For the text-containing cell, return its midpoint in [X, Y] coordinate format. 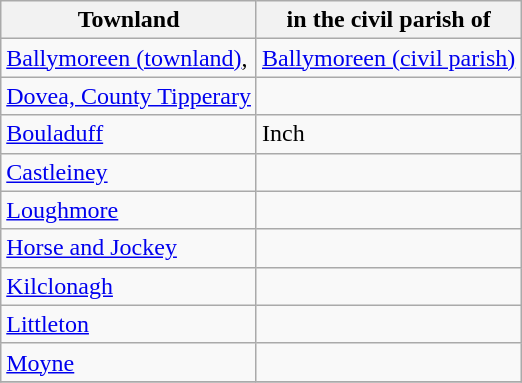
Ballymoreen (civil parish) [388, 58]
Horse and Jockey [129, 248]
Bouladuff [129, 134]
Kilclonagh [129, 286]
Inch [388, 134]
in the civil parish of [388, 20]
Dovea, County Tipperary [129, 96]
Townland [129, 20]
Castleiney [129, 172]
Ballymoreen (townland), [129, 58]
Moyne [129, 362]
Littleton [129, 324]
Loughmore [129, 210]
